Capture the cell that displays the provided text and extract its [x, y] central coordinate. 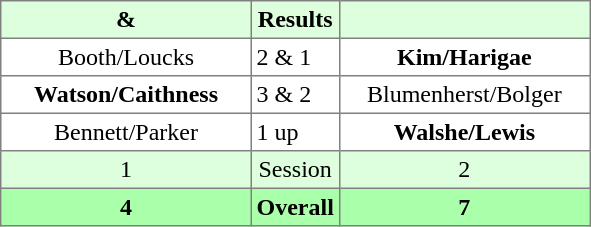
Session [295, 170]
Results [295, 20]
Watson/Caithness [126, 95]
Walshe/Lewis [464, 132]
Overall [295, 207]
Booth/Loucks [126, 57]
& [126, 20]
2 & 1 [295, 57]
Bennett/Parker [126, 132]
3 & 2 [295, 95]
2 [464, 170]
1 up [295, 132]
4 [126, 207]
Kim/Harigae [464, 57]
Blumenherst/Bolger [464, 95]
1 [126, 170]
7 [464, 207]
